Provide the [x, y] coordinate of the cell's center where the given text is located.  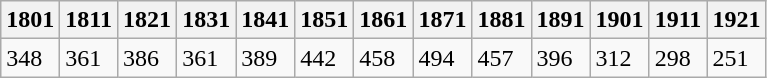
386 [148, 58]
396 [560, 58]
1891 [560, 20]
1831 [206, 20]
458 [384, 58]
1901 [620, 20]
1801 [30, 20]
1811 [89, 20]
348 [30, 58]
1861 [384, 20]
1851 [324, 20]
312 [620, 58]
389 [266, 58]
251 [736, 58]
1881 [502, 20]
442 [324, 58]
1911 [678, 20]
494 [442, 58]
1871 [442, 20]
1841 [266, 20]
1921 [736, 20]
1821 [148, 20]
298 [678, 58]
457 [502, 58]
